Locate the cell with the specified text and output its [x, y] center coordinate. 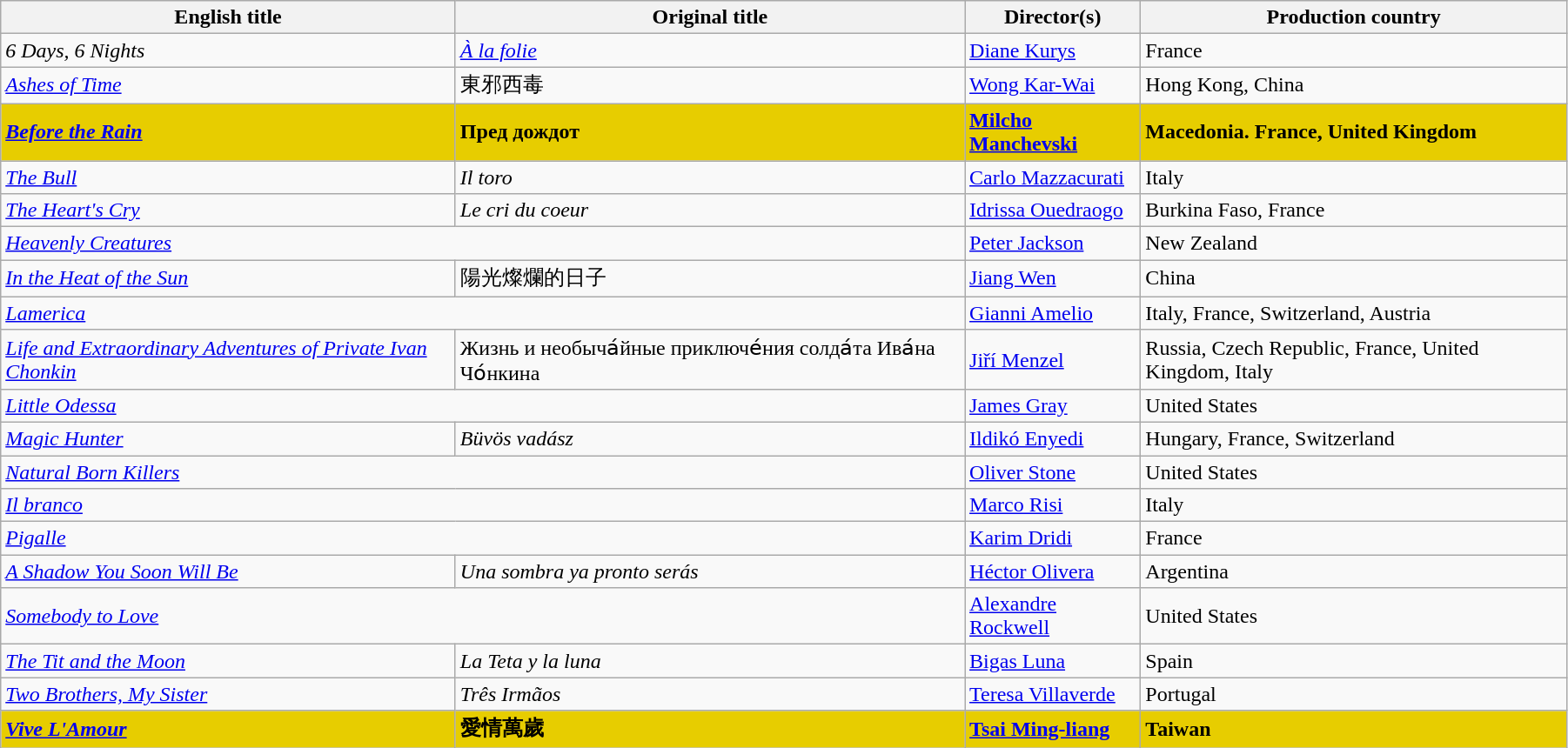
Russia, Czech Republic, France, United Kingdom, Italy [1354, 359]
English title [228, 17]
Director(s) [1053, 17]
New Zealand [1354, 244]
Héctor Olivera [1053, 571]
陽光燦爛的日子 [710, 278]
Marco Risi [1053, 505]
À la folie [710, 50]
Macedonia. France, United Kingdom [1354, 132]
Heavenly Creatures [483, 244]
Karim Dridi [1053, 538]
The Heart's Cry [228, 210]
Hong Kong, China [1354, 85]
Жизнь и необыча́йные приключе́ния солда́та Ива́на Чо́нкина [710, 359]
東邪西毒 [710, 85]
A Shadow You Soon Will Be [228, 571]
Il branco [483, 505]
Le cri du coeur [710, 210]
Magic Hunter [228, 438]
In the Heat of the Sun [228, 278]
Una sombra ya pronto serás [710, 571]
Tsai Ming-liang [1053, 729]
Gianni Amelio [1053, 313]
Pigalle [483, 538]
Lamerica [483, 313]
Alexandre Rockwell [1053, 616]
Idrissa Ouedraogo [1053, 210]
愛情萬歲 [710, 729]
Carlo Mazzacurati [1053, 177]
6 Days, 6 Nights [228, 50]
Argentina [1354, 571]
Spain [1354, 661]
Production country [1354, 17]
Oliver Stone [1053, 472]
Jiang Wen [1053, 278]
Peter Jackson [1053, 244]
Três Irmãos [710, 694]
Original title [710, 17]
Burkina Faso, France [1354, 210]
Hungary, France, Switzerland [1354, 438]
Life and Extraordinary Adventures of Private Ivan Chonkin [228, 359]
China [1354, 278]
Portugal [1354, 694]
La Teta y la luna [710, 661]
Vive L'Amour [228, 729]
Il toro [710, 177]
Jiří Menzel [1053, 359]
Ildikó Enyedi [1053, 438]
Two Brothers, My Sister [228, 694]
Before the Rain [228, 132]
Bigas Luna [1053, 661]
The Tit and the Moon [228, 661]
The Bull [228, 177]
Пред дождот [710, 132]
Natural Born Killers [483, 472]
Ashes of Time [228, 85]
Italy, France, Switzerland, Austria [1354, 313]
Wong Kar-Wai [1053, 85]
Büvös vadász [710, 438]
Milcho Manchevski [1053, 132]
James Gray [1053, 405]
Taiwan [1354, 729]
Little Odessa [483, 405]
Diane Kurys [1053, 50]
Teresa Villaverde [1053, 694]
Somebody to Love [483, 616]
